Capture the cell that displays the provided text and extract its [x, y] central coordinate. 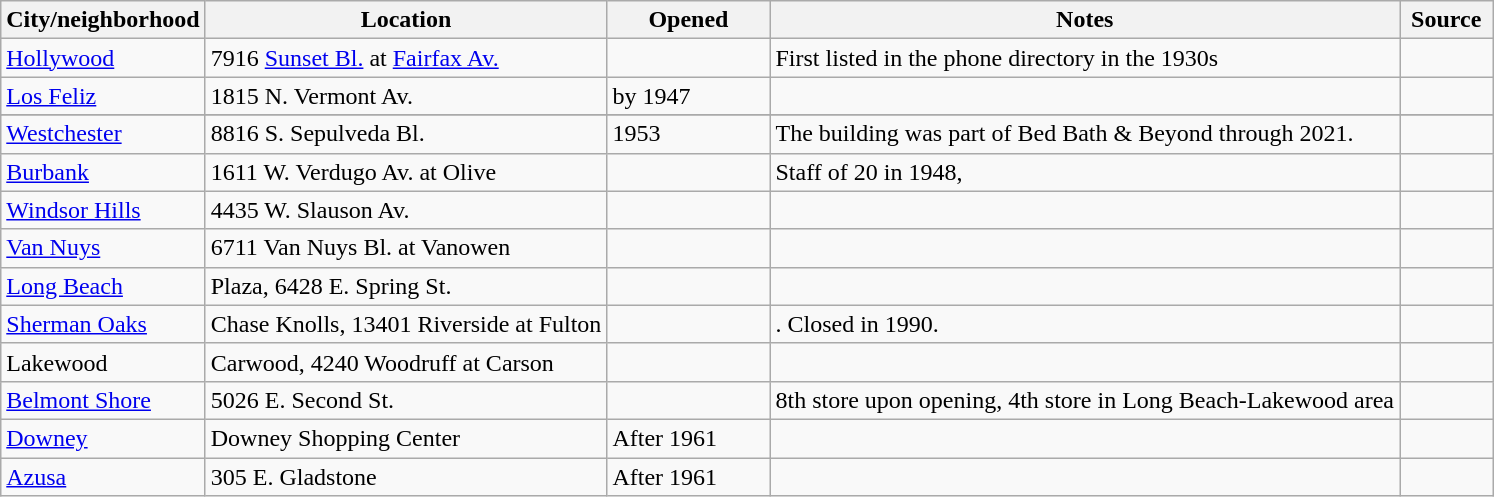
by 1947 [688, 96]
Location [406, 20]
8th store upon opening, 4th store in Long Beach-Lakewood area [1085, 400]
Hollywood [103, 58]
Plaza, 6428 E. Spring St. [406, 286]
1611 W. Verdugo Av. at Olive [406, 172]
. Closed in 1990. [1085, 324]
Chase Knolls, 13401 Riverside at Fulton [406, 324]
Westchester [103, 134]
Van Nuys [103, 248]
Long Beach [103, 286]
First listed in the phone directory in the 1930s [1085, 58]
Opened [688, 20]
305 E. Gladstone [406, 477]
Carwood, 4240 Woodruff at Carson [406, 362]
Azusa [103, 477]
1815 N. Vermont Av. [406, 96]
City/neighborhood [103, 20]
Notes [1085, 20]
5026 E. Second St. [406, 400]
Downey [103, 438]
Windsor Hills [103, 210]
Source [1446, 20]
6711 Van Nuys Bl. at Vanowen [406, 248]
8816 S. Sepulveda Bl. [406, 134]
Los Feliz [103, 96]
1953 [688, 134]
Burbank [103, 172]
7916 Sunset Bl. at Fairfax Av. [406, 58]
Downey Shopping Center [406, 438]
Sherman Oaks [103, 324]
The building was part of Bed Bath & Beyond through 2021. [1085, 134]
Belmont Shore [103, 400]
Lakewood [103, 362]
Staff of 20 in 1948, [1085, 172]
4435 W. Slauson Av. [406, 210]
